Return the [x, y] coordinate for the center point of the cell that contains the specified text.  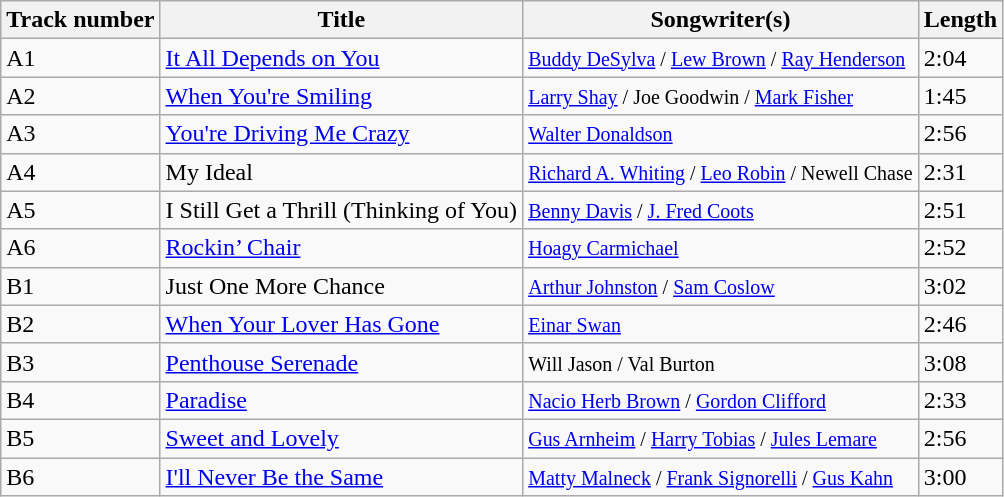
2:51 [960, 210]
Just One More Chance [342, 286]
A5 [80, 210]
Arthur Johnston / Sam Coslow [721, 286]
My Ideal [342, 172]
B4 [80, 400]
I'll Never Be the Same [342, 477]
Sweet and Lovely [342, 438]
Length [960, 20]
A2 [80, 96]
A4 [80, 172]
3:08 [960, 362]
Track number [80, 20]
B6 [80, 477]
B2 [80, 324]
Songwriter(s) [721, 20]
Buddy DeSylva / Lew Brown / Ray Henderson [721, 58]
3:02 [960, 286]
B5 [80, 438]
Hoagy Carmichael [721, 248]
I Still Get a Thrill (Thinking of You) [342, 210]
A3 [80, 134]
1:45 [960, 96]
Richard A. Whiting / Leo Robin / Newell Chase [721, 172]
2:33 [960, 400]
Walter Donaldson [721, 134]
A1 [80, 58]
Larry Shay / Joe Goodwin / Mark Fisher [721, 96]
Gus Arnheim / Harry Tobias / Jules Lemare [721, 438]
When You're Smiling [342, 96]
2:46 [960, 324]
Title [342, 20]
2:31 [960, 172]
Matty Malneck / Frank Signorelli / Gus Kahn [721, 477]
Benny Davis / J. Fred Coots [721, 210]
B1 [80, 286]
2:52 [960, 248]
Einar Swan [721, 324]
Rockin’ Chair [342, 248]
Nacio Herb Brown / Gordon Clifford [721, 400]
You're Driving Me Crazy [342, 134]
Paradise [342, 400]
B3 [80, 362]
Will Jason / Val Burton [721, 362]
It All Depends on You [342, 58]
3:00 [960, 477]
Penthouse Serenade [342, 362]
A6 [80, 248]
2:04 [960, 58]
When Your Lover Has Gone [342, 324]
